Pinpoint the cell where the given text exists, returning its [x, y] midpoint coordinate. 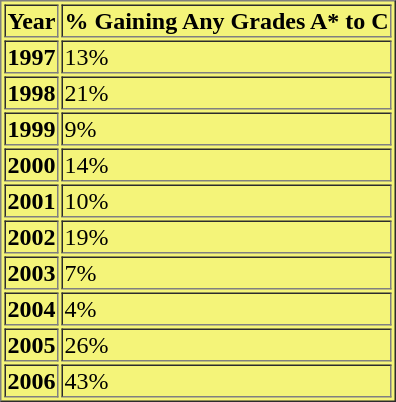
2003 [31, 272]
1999 [31, 128]
21% [227, 92]
43% [227, 380]
% Gaining Any Grades A* to C [227, 20]
26% [227, 344]
2000 [31, 164]
2001 [31, 200]
1997 [31, 56]
Year [31, 20]
2004 [31, 308]
19% [227, 236]
2005 [31, 344]
2002 [31, 236]
4% [227, 308]
9% [227, 128]
7% [227, 272]
10% [227, 200]
13% [227, 56]
2006 [31, 380]
14% [227, 164]
1998 [31, 92]
